Scan for the cell matching the given text and deliver its [X, Y] coordinate at center. 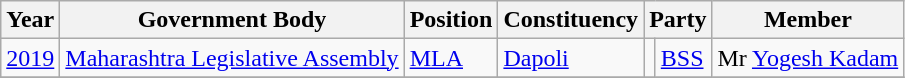
MLA [451, 58]
BSS [684, 58]
Constituency [571, 20]
Member [808, 20]
Dapoli [571, 58]
Year [30, 20]
Maharashtra Legislative Assembly [232, 58]
Party [678, 20]
Mr Yogesh Kadam [808, 58]
2019 [30, 58]
Government Body [232, 20]
Position [451, 20]
